For the text-containing cell, return its midpoint in (X, Y) coordinate format. 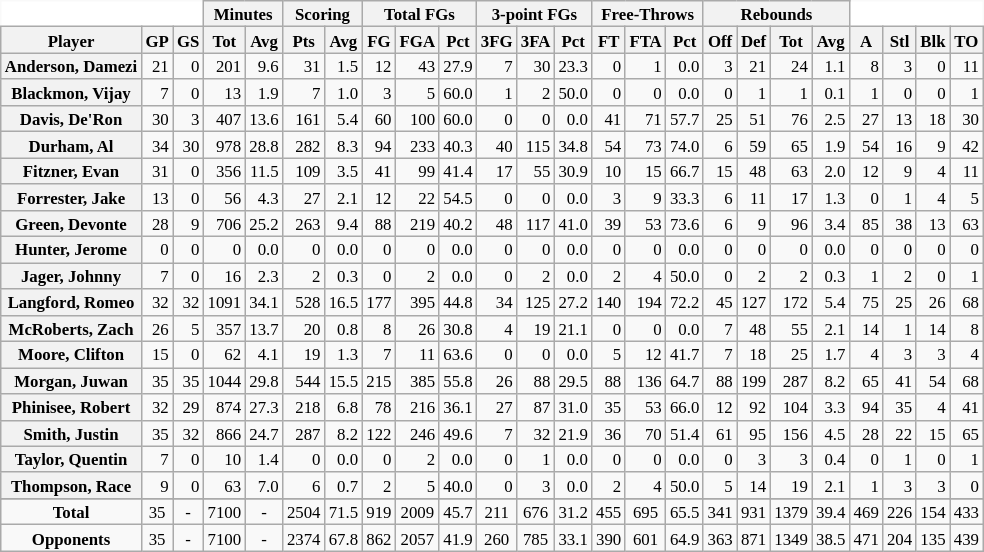
8.3 (344, 145)
73 (646, 145)
706 (224, 224)
41.4 (458, 171)
7.0 (264, 486)
63.6 (458, 355)
9.6 (264, 66)
117 (536, 224)
2.0 (831, 171)
471 (866, 538)
64.9 (685, 538)
1044 (224, 381)
433 (966, 512)
260 (497, 538)
1349 (791, 538)
29.5 (573, 381)
Moore, Clifton (72, 355)
1091 (224, 302)
4.1 (264, 355)
McRoberts, Zach (72, 328)
Hunter, Jerome (72, 250)
136 (646, 381)
27.2 (573, 302)
Smith, Justin (72, 433)
38 (900, 224)
95 (754, 433)
Forrester, Jake (72, 197)
341 (720, 512)
233 (418, 145)
407 (224, 119)
45 (720, 302)
51.4 (685, 433)
115 (536, 145)
2374 (304, 538)
1.5 (344, 66)
226 (900, 512)
Taylor, Quentin (72, 459)
33.3 (685, 197)
104 (791, 407)
455 (608, 512)
218 (304, 407)
24 (791, 66)
16.5 (344, 302)
43 (418, 66)
135 (932, 538)
695 (646, 512)
Pts (304, 40)
Free-Throws (648, 14)
2504 (304, 512)
78 (378, 407)
246 (418, 433)
Thompson, Race (72, 486)
24.7 (264, 433)
2.3 (264, 276)
1.4 (264, 459)
56 (224, 197)
140 (608, 302)
TO (966, 40)
177 (378, 302)
3.5 (344, 171)
0.4 (831, 459)
27.3 (264, 407)
42 (966, 145)
216 (418, 407)
76 (791, 119)
Fitzner, Evan (72, 171)
4.5 (831, 433)
100 (418, 119)
Anderson, Damezi (72, 66)
3.3 (831, 407)
39 (608, 224)
Morgan, Juwan (72, 381)
363 (720, 538)
85 (866, 224)
Jager, Johnny (72, 276)
34.1 (264, 302)
390 (608, 538)
72.2 (685, 302)
41.7 (685, 355)
71 (646, 119)
40.3 (458, 145)
357 (224, 328)
70 (646, 433)
27.9 (458, 66)
51 (754, 119)
73.6 (685, 224)
194 (646, 302)
601 (646, 538)
25.2 (264, 224)
1379 (791, 512)
Total FGs (420, 14)
FGA (418, 40)
62 (224, 355)
Def (754, 40)
59 (754, 145)
23.3 (573, 66)
125 (536, 302)
219 (418, 224)
15.5 (344, 381)
40.0 (458, 486)
66.7 (685, 171)
87 (536, 407)
109 (304, 171)
11.5 (264, 171)
40.2 (458, 224)
931 (754, 512)
3.4 (831, 224)
544 (304, 381)
0.7 (344, 486)
71.5 (344, 512)
21.9 (573, 433)
60 (378, 119)
Stl (900, 40)
9.4 (344, 224)
215 (378, 381)
FT (608, 40)
439 (966, 538)
1.7 (831, 355)
3FA (536, 40)
6.8 (344, 407)
199 (754, 381)
201 (224, 66)
13.6 (264, 119)
GS (188, 40)
34.8 (573, 145)
67.8 (344, 538)
96 (791, 224)
874 (224, 407)
36.1 (458, 407)
FTA (646, 40)
Blk (932, 40)
156 (791, 433)
31.0 (573, 407)
0.1 (831, 93)
4.3 (264, 197)
395 (418, 302)
282 (304, 145)
99 (418, 171)
20 (304, 328)
2057 (418, 538)
Opponents (72, 538)
0.8 (344, 328)
Rebounds (776, 14)
75 (866, 302)
469 (866, 512)
871 (754, 538)
57.7 (685, 119)
2.5 (831, 119)
GP (157, 40)
Off (720, 40)
3FG (497, 40)
Blackmon, Vijay (72, 93)
FG (378, 40)
211 (497, 512)
Player (72, 40)
Phinisee, Robert (72, 407)
39.4 (831, 512)
204 (900, 538)
161 (304, 119)
1.1 (831, 66)
66.0 (685, 407)
Durham, Al (72, 145)
Total (72, 512)
29.8 (264, 381)
40 (497, 145)
55.8 (458, 381)
Langford, Romeo (72, 302)
154 (932, 512)
2009 (418, 512)
122 (378, 433)
127 (754, 302)
45.7 (458, 512)
Davis, De'Ron (72, 119)
785 (536, 538)
36 (608, 433)
41.9 (458, 538)
30.8 (458, 328)
978 (224, 145)
385 (418, 381)
528 (304, 302)
44.8 (458, 302)
31.2 (573, 512)
866 (224, 433)
49.6 (458, 433)
356 (224, 171)
33.1 (573, 538)
13.7 (264, 328)
54.5 (458, 197)
1.0 (344, 93)
919 (378, 512)
A (866, 40)
92 (754, 407)
38.5 (831, 538)
Minutes (242, 14)
29 (188, 407)
41.0 (573, 224)
3-point FGs (534, 14)
862 (378, 538)
30.9 (573, 171)
64.7 (685, 381)
263 (304, 224)
28.8 (264, 145)
61 (720, 433)
Scoring (322, 14)
74.0 (685, 145)
21.1 (573, 328)
Green, Devonte (72, 224)
172 (791, 302)
65.5 (685, 512)
676 (536, 512)
